Search for the cell housing the specified text and yield its (x, y) center coordinate. 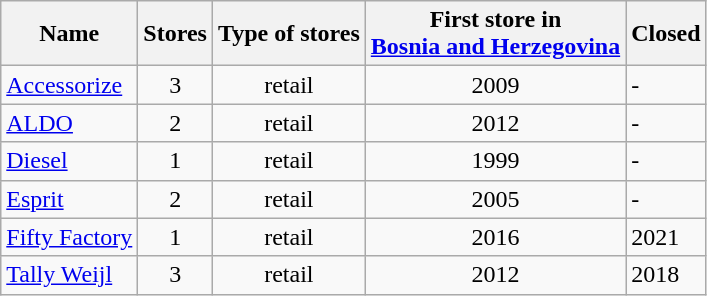
First store inBosnia and Herzegovina (495, 34)
ALDO (70, 123)
2021 (666, 237)
Closed (666, 34)
1999 (495, 161)
Name (70, 34)
2009 (495, 85)
Diesel (70, 161)
Fifty Factory (70, 237)
Stores (176, 34)
2005 (495, 199)
2016 (495, 237)
Esprit (70, 199)
Accessorize (70, 85)
2018 (666, 275)
Tally Weijl (70, 275)
Type of stores (288, 34)
